Capture the cell that displays the provided text and extract its [X, Y] central coordinate. 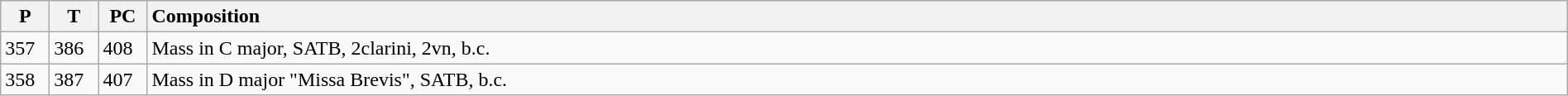
Composition [857, 17]
386 [74, 48]
PC [122, 17]
Mass in D major "Missa Brevis", SATB, b.c. [857, 79]
T [74, 17]
357 [25, 48]
358 [25, 79]
407 [122, 79]
P [25, 17]
Mass in C major, SATB, 2clarini, 2vn, b.c. [857, 48]
387 [74, 79]
408 [122, 48]
